Search for the cell housing the specified text and yield its [x, y] center coordinate. 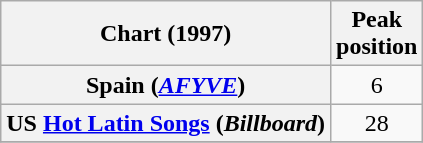
Spain (AFYVE) [166, 85]
US Hot Latin Songs (Billboard) [166, 123]
Chart (1997) [166, 34]
28 [377, 123]
Peakposition [377, 34]
6 [377, 85]
